Return the [x, y] coordinate for the center point of the cell that contains the specified text.  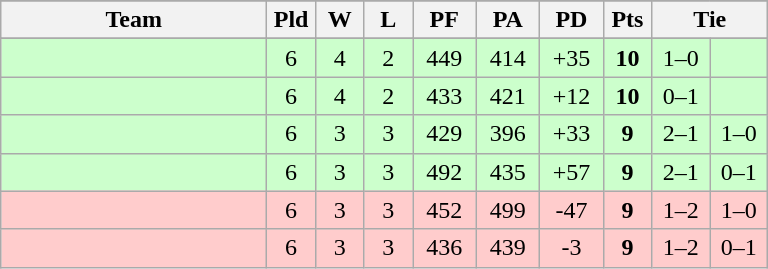
-47 [572, 210]
421 [508, 96]
435 [508, 172]
PA [508, 20]
Team [134, 20]
429 [444, 134]
+57 [572, 172]
Pts [628, 20]
+35 [572, 58]
-3 [572, 248]
499 [508, 210]
433 [444, 96]
+33 [572, 134]
+12 [572, 96]
W [340, 20]
414 [508, 58]
436 [444, 248]
452 [444, 210]
449 [444, 58]
PD [572, 20]
Tie [710, 20]
Pld [292, 20]
396 [508, 134]
L [388, 20]
439 [508, 248]
PF [444, 20]
492 [444, 172]
